From the cell containing the given text, extract its center point as (X, Y) coordinate. 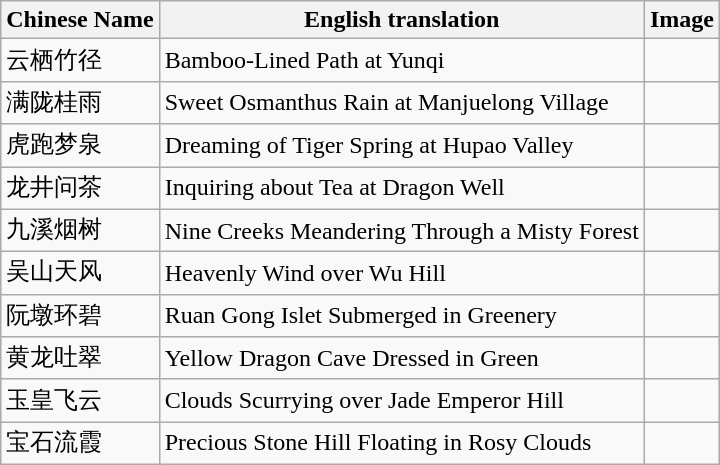
玉皇飞云 (80, 400)
English translation (402, 20)
Image (682, 20)
阮墩环碧 (80, 316)
Clouds Scurrying over Jade Emperor Hill (402, 400)
Dreaming of Tiger Spring at Hupao Valley (402, 146)
Nine Creeks Meandering Through a Misty Forest (402, 230)
Precious Stone Hill Floating in Rosy Clouds (402, 444)
Ruan Gong Islet Submerged in Greenery (402, 316)
宝石流霞 (80, 444)
Bamboo-Lined Path at Yunqi (402, 60)
Yellow Dragon Cave Dressed in Green (402, 358)
Heavenly Wind over Wu Hill (402, 274)
吴山天风 (80, 274)
黄龙吐翠 (80, 358)
Inquiring about Tea at Dragon Well (402, 188)
满陇桂雨 (80, 102)
九溪烟树 (80, 230)
虎跑梦泉 (80, 146)
云栖竹径 (80, 60)
Sweet Osmanthus Rain at Manjuelong Village (402, 102)
Chinese Name (80, 20)
龙井问茶 (80, 188)
